Scan for the cell matching the given text and deliver its (X, Y) coordinate at center. 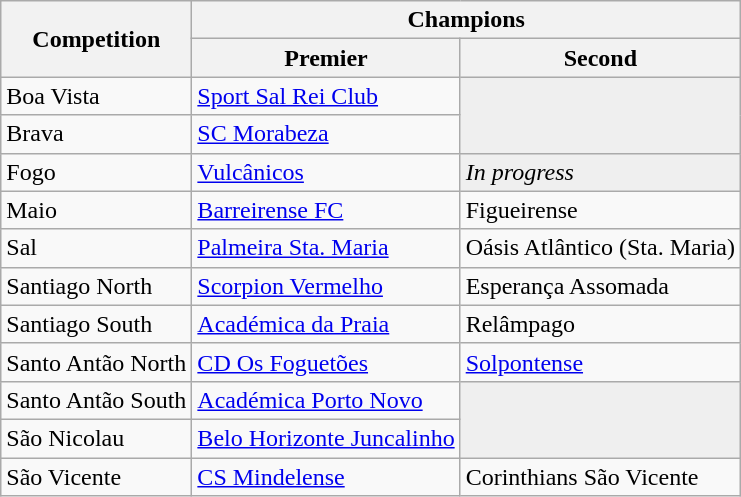
Esperança Assomada (600, 286)
Second (600, 58)
Belo Horizonte Juncalinho (326, 438)
Académica Porto Novo (326, 400)
Sport Sal Rei Club (326, 96)
Scorpion Vermelho (326, 286)
Santo Antão North (96, 362)
Solpontense (600, 362)
São Vicente (96, 477)
Oásis Atlântico (Sta. Maria) (600, 248)
Corinthians São Vicente (600, 477)
Champions (466, 20)
Palmeira Sta. Maria (326, 248)
São Nicolau (96, 438)
Relâmpago (600, 324)
Figueirense (600, 210)
Barreirense FC (326, 210)
SC Morabeza (326, 134)
CS Mindelense (326, 477)
Competition (96, 39)
CD Os Foguetões (326, 362)
Santiago North (96, 286)
Boa Vista (96, 96)
Vulcânicos (326, 172)
Fogo (96, 172)
Santiago South (96, 324)
Brava (96, 134)
Premier (326, 58)
Sal (96, 248)
In progress (600, 172)
Maio (96, 210)
Académica da Praia (326, 324)
Santo Antão South (96, 400)
